Find where the given text appears and provide that cell's center as (X, Y) coordinate. 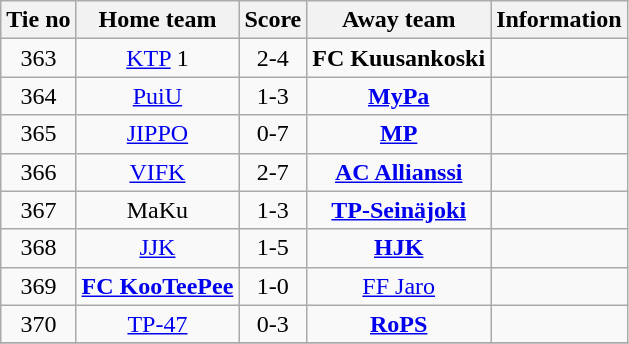
1-0 (273, 286)
370 (38, 324)
Tie no (38, 20)
368 (38, 248)
MP (399, 134)
364 (38, 96)
2-4 (273, 58)
367 (38, 210)
Score (273, 20)
FC Kuusankoski (399, 58)
RoPS (399, 324)
HJK (399, 248)
Away team (399, 20)
FF Jaro (399, 286)
2-7 (273, 172)
0-7 (273, 134)
365 (38, 134)
AC Allianssi (399, 172)
363 (38, 58)
0-3 (273, 324)
Information (559, 20)
Home team (158, 20)
369 (38, 286)
MyPa (399, 96)
TP-47 (158, 324)
MaKu (158, 210)
TP-Seinäjoki (399, 210)
KTP 1 (158, 58)
PuiU (158, 96)
FC KooTeePee (158, 286)
JIPPO (158, 134)
366 (38, 172)
JJK (158, 248)
1-5 (273, 248)
VIFK (158, 172)
